Find where the given text appears and provide that cell's center as (X, Y) coordinate. 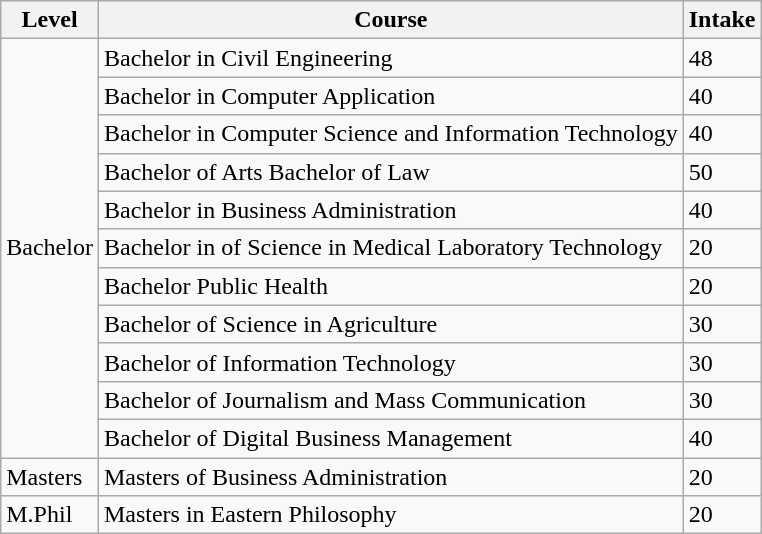
Bachelor of Digital Business Management (390, 438)
Bachelor Public Health (390, 286)
Bachelor in Business Administration (390, 210)
M.Phil (50, 515)
Course (390, 20)
Bachelor of Arts Bachelor of Law (390, 172)
Masters of Business Administration (390, 477)
50 (722, 172)
Bachelor of Journalism and Mass Communication (390, 400)
Bachelor in Computer Science and Information Technology (390, 134)
Bachelor of Science in Agriculture (390, 324)
Bachelor in of Science in Medical Laboratory Technology (390, 248)
Bachelor in Computer Application (390, 96)
Bachelor (50, 248)
48 (722, 58)
Level (50, 20)
Masters in Eastern Philosophy (390, 515)
Bachelor in Civil Engineering (390, 58)
Intake (722, 20)
Masters (50, 477)
Bachelor of Information Technology (390, 362)
